Detect which cell encompasses the target text, then output its [x, y] center coordinate. 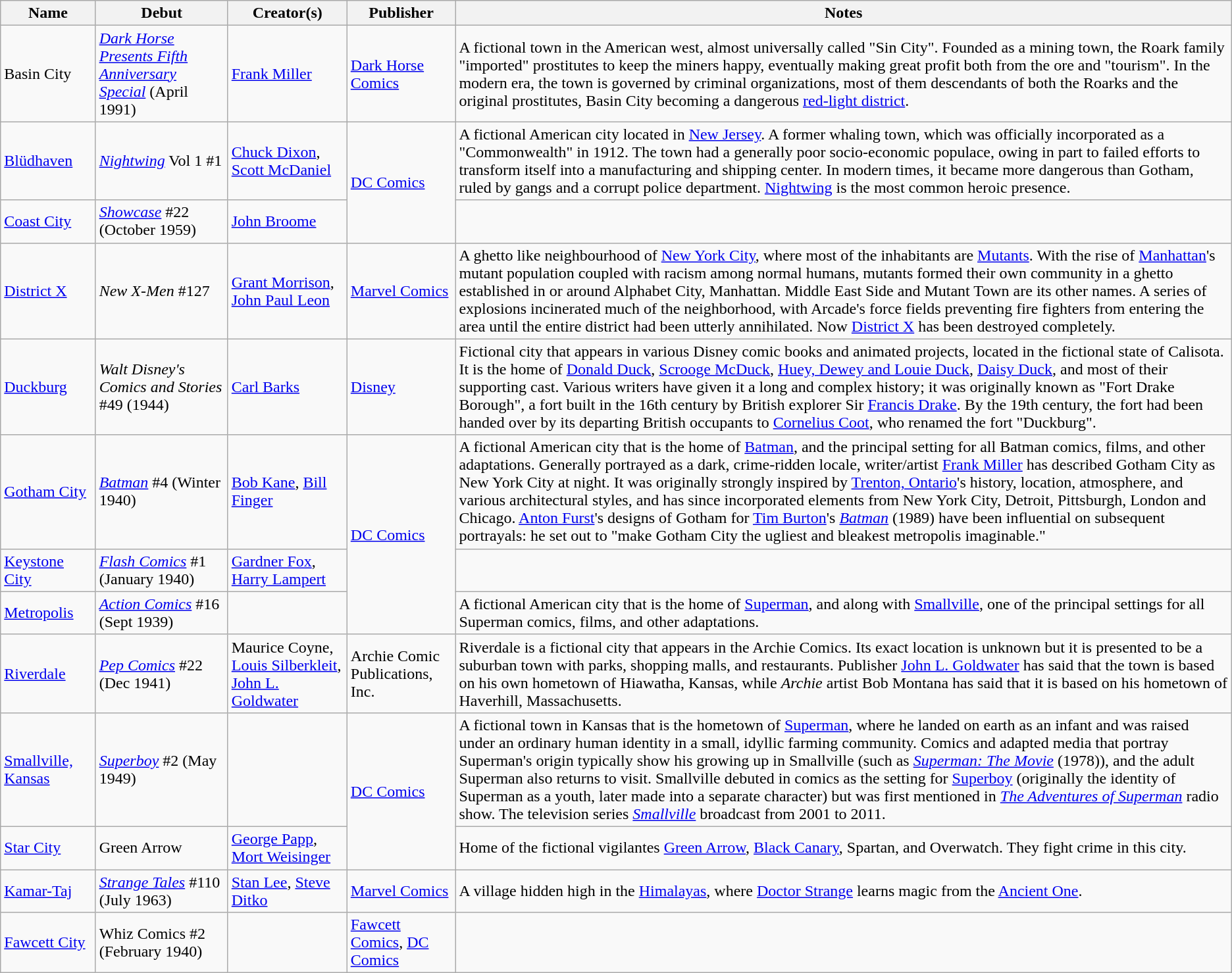
Bob Kane, Bill Finger [287, 492]
Kamar-Taj [48, 891]
Creator(s) [287, 13]
Gotham City [48, 492]
Duckburg [48, 387]
District X [48, 291]
Blüdhaven [48, 161]
Walt Disney's Comics and Stories #49 (1944) [162, 387]
George Papp, Mort Weisinger [287, 847]
Debut [162, 13]
Superboy #2 (May 1949) [162, 770]
Green Arrow [162, 847]
Carl Barks [287, 387]
Fawcett Comics, DC Comics [401, 943]
Notes [844, 13]
Disney [401, 387]
Gardner Fox, Harry Lampert [287, 570]
Batman #4 (Winter 1940) [162, 492]
Fawcett City [48, 943]
John Broome [287, 221]
Coast City [48, 221]
Star City [48, 847]
Publisher [401, 13]
Flash Comics #1 (January 1940) [162, 570]
Metropolis [48, 613]
Riverdale [48, 674]
Frank Miller [287, 74]
Basin City [48, 74]
Archie Comic Publications, Inc. [401, 674]
Name [48, 13]
Smallville, Kansas [48, 770]
Whiz Comics #2 (February 1940) [162, 943]
Maurice Coyne, Louis Silberkleit, John L. Goldwater [287, 674]
Dark Horse Comics [401, 74]
A village hidden high in the Himalayas, where Doctor Strange learns magic from the Ancient One. [844, 891]
Chuck Dixon, Scott McDaniel [287, 161]
Action Comics #16 (Sept 1939) [162, 613]
Pep Comics #22 (Dec 1941) [162, 674]
Keystone City [48, 570]
Dark Horse Presents Fifth Anniversary Special (April 1991) [162, 74]
Stan Lee, Steve Ditko [287, 891]
Nightwing Vol 1 #1 [162, 161]
New X-Men #127 [162, 291]
Showcase #22 (October 1959) [162, 221]
Strange Tales #110 (July 1963) [162, 891]
Home of the fictional vigilantes Green Arrow, Black Canary, Spartan, and Overwatch. They fight crime in this city. [844, 847]
Grant Morrison, John Paul Leon [287, 291]
